Determine the (X, Y) coordinate at the center of the cell enclosing the given text.  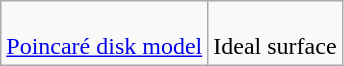
Poincaré disk model (104, 34)
Ideal surface (275, 34)
